Search for the cell housing the specified text and yield its [X, Y] center coordinate. 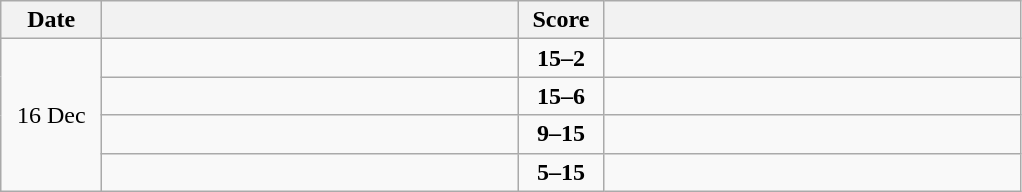
Score [561, 20]
15–6 [561, 96]
9–15 [561, 134]
16 Dec [52, 115]
Date [52, 20]
5–15 [561, 172]
15–2 [561, 58]
